Return (X, Y) of the center of cell containing provided text 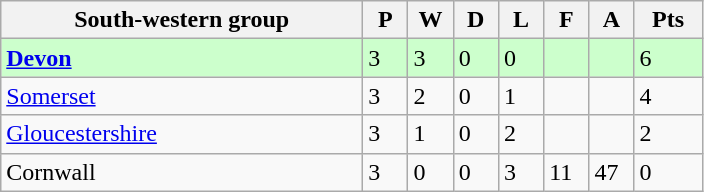
Pts (668, 20)
Devon (182, 58)
11 (566, 172)
6 (668, 58)
F (566, 20)
4 (668, 96)
Cornwall (182, 172)
47 (612, 172)
D (476, 20)
South-western group (182, 20)
A (612, 20)
Somerset (182, 96)
L (520, 20)
W (430, 20)
Gloucestershire (182, 134)
P (386, 20)
